Output the (x, y) coordinate of the center of the cell containing the given text.  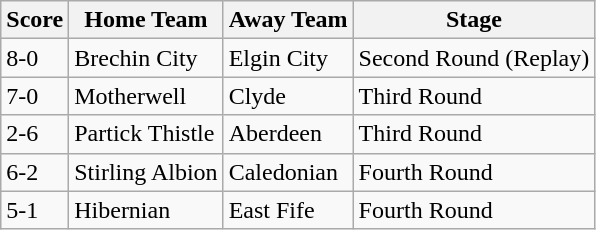
Away Team (288, 20)
2-6 (35, 134)
Second Round (Replay) (474, 58)
8-0 (35, 58)
Elgin City (288, 58)
5-1 (35, 210)
6-2 (35, 172)
Caledonian (288, 172)
Score (35, 20)
Hibernian (146, 210)
Brechin City (146, 58)
Motherwell (146, 96)
7-0 (35, 96)
Home Team (146, 20)
Stirling Albion (146, 172)
Clyde (288, 96)
Aberdeen (288, 134)
East Fife (288, 210)
Stage (474, 20)
Partick Thistle (146, 134)
